Search for the cell housing the specified text and yield its (X, Y) center coordinate. 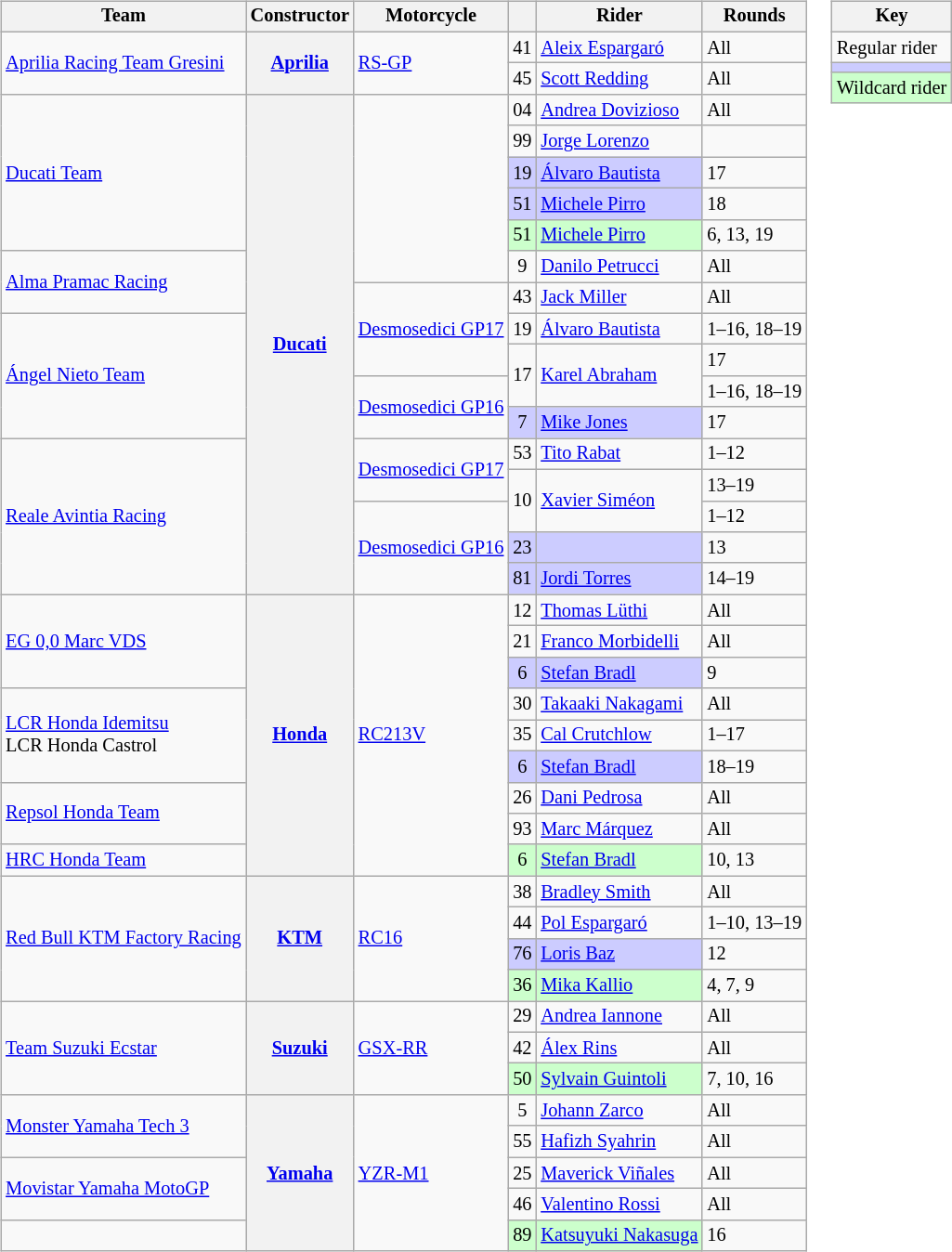
Cal Crutchlow (619, 736)
Team (123, 17)
Hafizh Syahrin (619, 1141)
43 (522, 298)
Mike Jones (619, 423)
4, 7, 9 (754, 985)
Suzuki (300, 1048)
Aleix Espargaró (619, 47)
Takaaki Nakagami (619, 704)
18 (754, 204)
Motorcycle (431, 17)
Jordi Torres (619, 579)
Reale Avintia Racing (123, 516)
LCR Honda Idemitsu LCR Honda Castrol (123, 736)
Sylvain Guintoli (619, 1079)
Repsol Honda Team (123, 814)
Andrea Iannone (619, 1017)
13–19 (754, 485)
26 (522, 798)
Movistar Yamaha MotoGP (123, 1189)
10, 13 (754, 860)
Ducati (300, 345)
7 (522, 423)
YZR-M1 (431, 1173)
Constructor (300, 17)
Pol Espargaró (619, 923)
14–19 (754, 579)
Loris Baz (619, 954)
Xavier Siméon (619, 500)
RS-GP (431, 63)
Key (892, 17)
EG 0,0 Marc VDS (123, 641)
04 (522, 111)
35 (522, 736)
GSX-RR (431, 1048)
Aprilia (300, 63)
53 (522, 454)
Johann Zarco (619, 1111)
55 (522, 1141)
29 (522, 1017)
50 (522, 1079)
Andrea Dovizioso (619, 111)
Álex Rins (619, 1048)
Tito Rabat (619, 454)
Mika Kallio (619, 985)
93 (522, 829)
Jorge Lorenzo (619, 141)
Yamaha (300, 1173)
Rounds (754, 17)
Jack Miller (619, 298)
RC16 (431, 938)
KTM (300, 938)
Alma Pramac Racing (123, 282)
45 (522, 79)
Scott Redding (619, 79)
RC213V (431, 736)
Monster Yamaha Tech 3 (123, 1126)
10 (522, 500)
Ducati Team (123, 173)
7, 10, 16 (754, 1079)
16 (754, 1235)
1–17 (754, 736)
HRC Honda Team (123, 860)
46 (522, 1205)
Maverick Viñales (619, 1173)
42 (522, 1048)
Rider (619, 17)
Danilo Petrucci (619, 267)
Team Suzuki Ecstar (123, 1048)
Bradley Smith (619, 892)
89 (522, 1235)
Honda (300, 736)
21 (522, 642)
36 (522, 985)
Red Bull KTM Factory Racing (123, 938)
76 (522, 954)
81 (522, 579)
6, 13, 19 (754, 235)
Valentino Rossi (619, 1205)
38 (522, 892)
25 (522, 1173)
Thomas Lüthi (619, 610)
30 (522, 704)
Franco Morbidelli (619, 642)
13 (754, 548)
23 (522, 548)
18–19 (754, 766)
Regular rider (892, 47)
Aprilia Racing Team Gresini (123, 63)
Karel Abraham (619, 375)
1–10, 13–19 (754, 923)
Dani Pedrosa (619, 798)
Katsuyuki Nakasuga (619, 1235)
Wildcard rider (892, 88)
Ángel Nieto Team (123, 375)
41 (522, 47)
Marc Márquez (619, 829)
44 (522, 923)
5 (522, 1111)
99 (522, 141)
